Return the (X, Y) coordinate for the center point of the cell that contains the specified text.  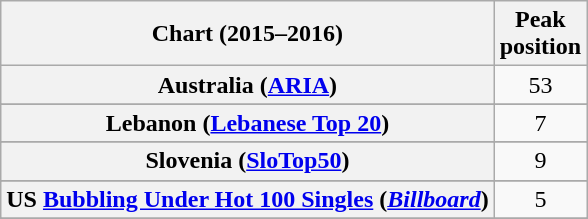
7 (540, 123)
Slovenia (SloTop50) (248, 161)
Peakposition (540, 34)
5 (540, 199)
53 (540, 85)
Chart (2015–2016) (248, 34)
US Bubbling Under Hot 100 Singles (Billboard) (248, 199)
9 (540, 161)
Lebanon (Lebanese Top 20) (248, 123)
Australia (ARIA) (248, 85)
